Locate the cell with the specified text and output its (X, Y) center coordinate. 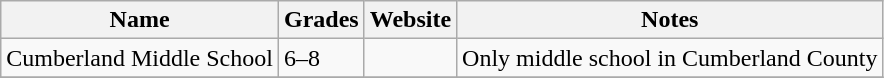
6–8 (321, 58)
Grades (321, 20)
Notes (670, 20)
Only middle school in Cumberland County (670, 58)
Cumberland Middle School (140, 58)
Name (140, 20)
Website (410, 20)
